Identify which cell holds the provided text, then report its (X, Y) central coordinate. 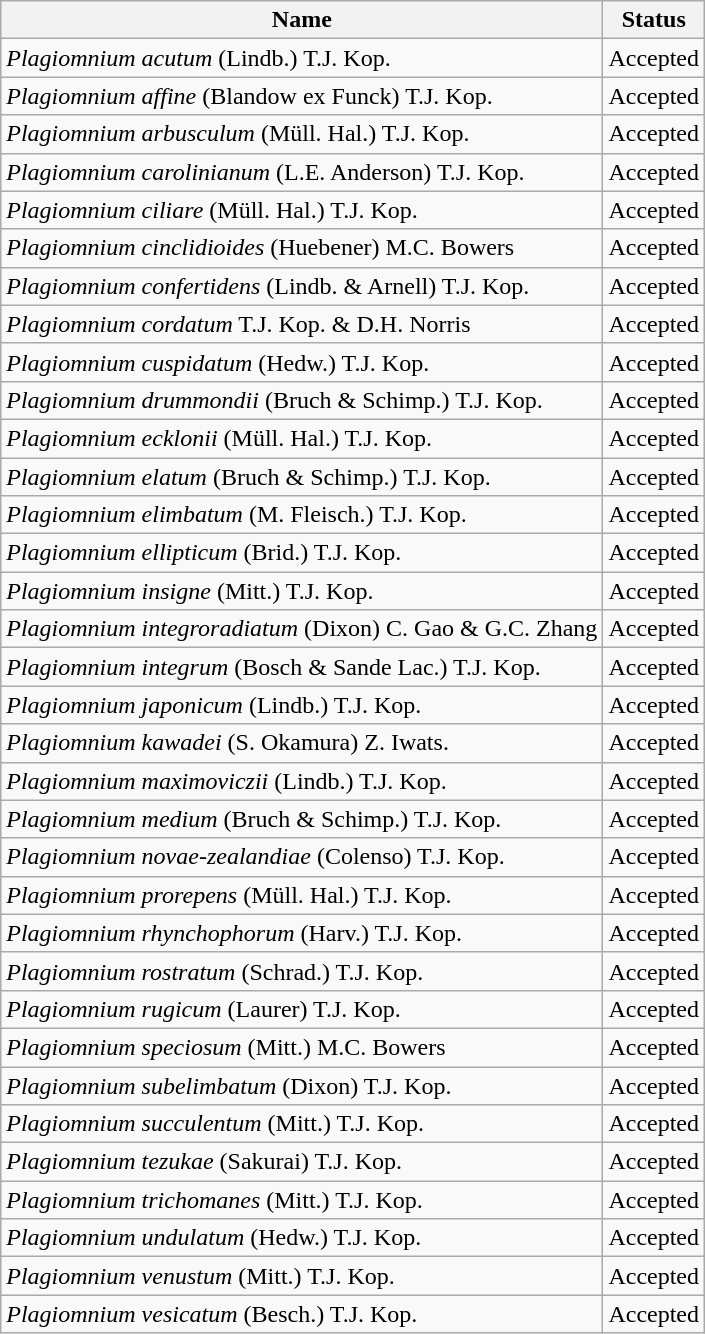
Plagiomnium drummondii (Bruch & Schimp.) T.J. Kop. (302, 400)
Plagiomnium cuspidatum (Hedw.) T.J. Kop. (302, 362)
Plagiomnium ellipticum (Brid.) T.J. Kop. (302, 553)
Plagiomnium cordatum T.J. Kop. & D.H. Norris (302, 324)
Plagiomnium arbusculum (Müll. Hal.) T.J. Kop. (302, 134)
Plagiomnium integroradiatum (Dixon) C. Gao & G.C. Zhang (302, 629)
Plagiomnium rugicum (Laurer) T.J. Kop. (302, 1009)
Plagiomnium elatum (Bruch & Schimp.) T.J. Kop. (302, 477)
Plagiomnium maximoviczii (Lindb.) T.J. Kop. (302, 781)
Plagiomnium ciliare (Müll. Hal.) T.J. Kop. (302, 210)
Plagiomnium rhynchophorum (Harv.) T.J. Kop. (302, 933)
Plagiomnium japonicum (Lindb.) T.J. Kop. (302, 705)
Plagiomnium subelimbatum (Dixon) T.J. Kop. (302, 1085)
Plagiomnium ecklonii (Müll. Hal.) T.J. Kop. (302, 438)
Plagiomnium carolinianum (L.E. Anderson) T.J. Kop. (302, 172)
Plagiomnium cinclidioides (Huebener) M.C. Bowers (302, 248)
Plagiomnium integrum (Bosch & Sande Lac.) T.J. Kop. (302, 667)
Plagiomnium acutum (Lindb.) T.J. Kop. (302, 58)
Plagiomnium rostratum (Schrad.) T.J. Kop. (302, 971)
Plagiomnium affine (Blandow ex Funck) T.J. Kop. (302, 96)
Plagiomnium venustum (Mitt.) T.J. Kop. (302, 1276)
Plagiomnium tezukae (Sakurai) T.J. Kop. (302, 1162)
Plagiomnium confertidens (Lindb. & Arnell) T.J. Kop. (302, 286)
Plagiomnium insigne (Mitt.) T.J. Kop. (302, 591)
Plagiomnium trichomanes (Mitt.) T.J. Kop. (302, 1200)
Plagiomnium elimbatum (M. Fleisch.) T.J. Kop. (302, 515)
Plagiomnium vesicatum (Besch.) T.J. Kop. (302, 1314)
Plagiomnium medium (Bruch & Schimp.) T.J. Kop. (302, 819)
Plagiomnium kawadei (S. Okamura) Z. Iwats. (302, 743)
Plagiomnium novae-zealandiae (Colenso) T.J. Kop. (302, 857)
Plagiomnium speciosum (Mitt.) M.C. Bowers (302, 1047)
Plagiomnium succulentum (Mitt.) T.J. Kop. (302, 1124)
Plagiomnium prorepens (Müll. Hal.) T.J. Kop. (302, 895)
Plagiomnium undulatum (Hedw.) T.J. Kop. (302, 1238)
Status (654, 20)
Name (302, 20)
